Extract the (X, Y) coordinate from the center of the cell holding the provided text.  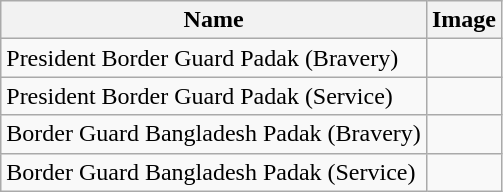
President Border Guard Padak (Bravery) (214, 58)
Border Guard Bangladesh Padak (Service) (214, 172)
President Border Guard Padak (Service) (214, 96)
Image (464, 20)
Name (214, 20)
Border Guard Bangladesh Padak (Bravery) (214, 134)
